Provide the (X, Y) coordinate of the cell's center where the given text is located.  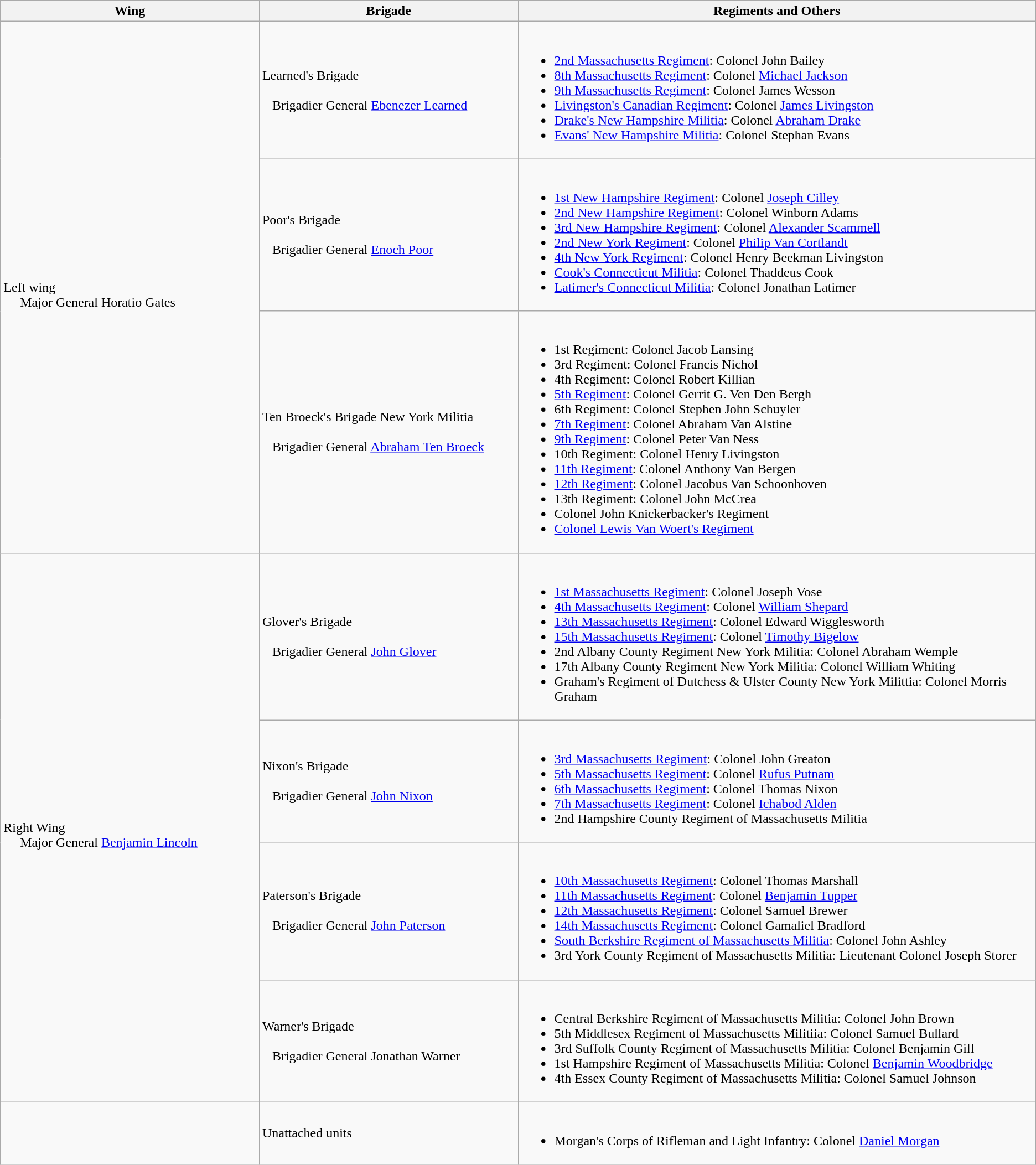
Learned's Brigade Brigadier General Ebenezer Learned (388, 90)
Warner's Brigade Brigadier General Jonathan Warner (388, 1040)
Paterson's Brigade Brigadier General John Paterson (388, 911)
Morgan's Corps of Rifleman and Light Infantry: Colonel Daniel Morgan (777, 1133)
Nixon's Brigade Brigadier General John Nixon (388, 781)
Unattached units (388, 1133)
Brigade (388, 11)
Ten Broeck's Brigade New York Militia Brigadier General Abraham Ten Broeck (388, 432)
Glover's Brigade Brigadier General John Glover (388, 636)
Left wing Major General Horatio Gates (130, 287)
Poor's Brigade Brigadier General Enoch Poor (388, 235)
Right Wing Major General Benjamin Lincoln (130, 827)
Regiments and Others (777, 11)
Wing (130, 11)
